Search for the cell housing the specified text and yield its [x, y] center coordinate. 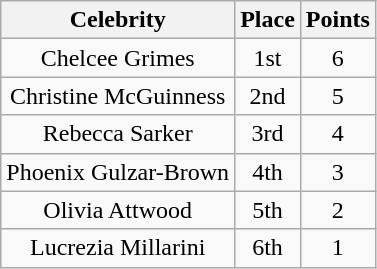
6 [338, 58]
Chelcee Grimes [118, 58]
Olivia Attwood [118, 210]
Christine McGuinness [118, 96]
Place [268, 20]
5th [268, 210]
3rd [268, 134]
Points [338, 20]
2 [338, 210]
6th [268, 248]
Celebrity [118, 20]
4th [268, 172]
4 [338, 134]
Phoenix Gulzar-Brown [118, 172]
5 [338, 96]
2nd [268, 96]
Lucrezia Millarini [118, 248]
1st [268, 58]
1 [338, 248]
3 [338, 172]
Rebecca Sarker [118, 134]
